Provide the [X, Y] coordinate of the cell's center where the given text is located.  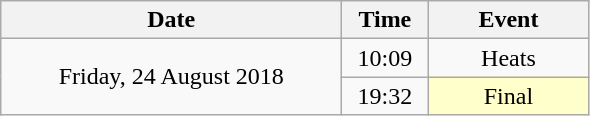
Date [172, 20]
19:32 [385, 96]
10:09 [385, 58]
Time [385, 20]
Heats [508, 58]
Event [508, 20]
Final [508, 96]
Friday, 24 August 2018 [172, 77]
